Locate the cell with the specified text and output its (X, Y) center coordinate. 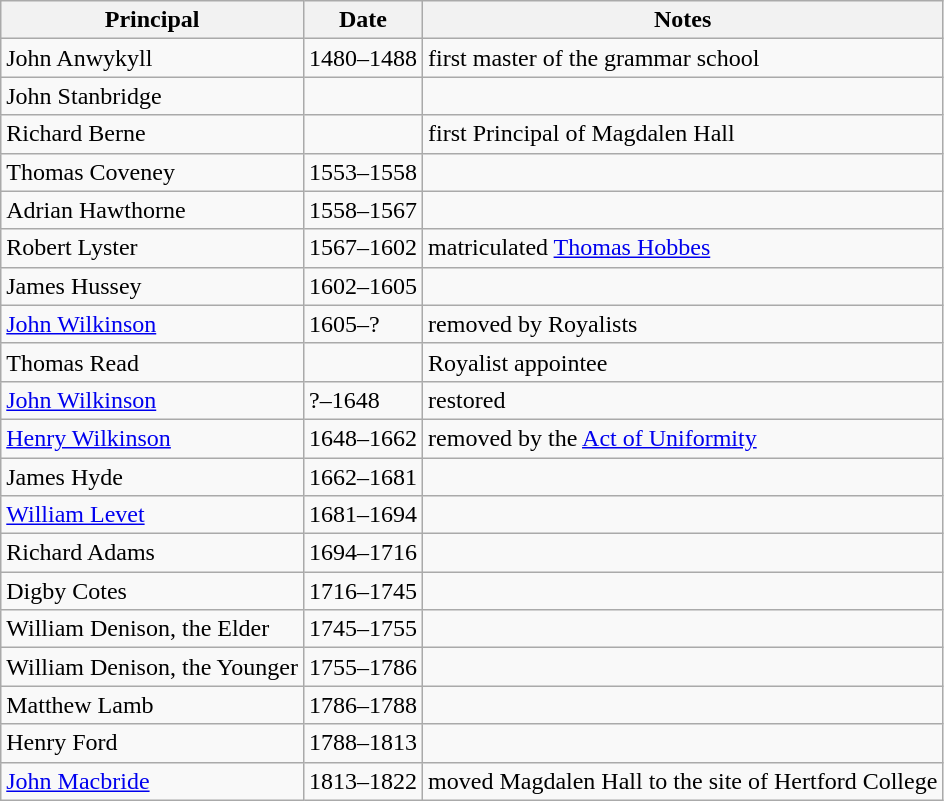
Robert Lyster (152, 248)
1605–? (362, 324)
1681–1694 (362, 515)
James Hussey (152, 286)
removed by Royalists (683, 324)
1558–1567 (362, 210)
Principal (152, 20)
John Macbride (152, 781)
Adrian Hawthorne (152, 210)
Digby Cotes (152, 591)
1788–1813 (362, 743)
1694–1716 (362, 553)
William Denison, the Younger (152, 667)
first Principal of Magdalen Hall (683, 134)
1553–1558 (362, 172)
1648–1662 (362, 438)
1567–1602 (362, 248)
removed by the Act of Uniformity (683, 438)
Richard Adams (152, 553)
1662–1681 (362, 477)
Henry Wilkinson (152, 438)
1716–1745 (362, 591)
Date (362, 20)
matriculated Thomas Hobbes (683, 248)
restored (683, 400)
Matthew Lamb (152, 705)
William Denison, the Elder (152, 629)
1602–1605 (362, 286)
Notes (683, 20)
James Hyde (152, 477)
Richard Berne (152, 134)
John Anwykyll (152, 58)
1480–1488 (362, 58)
Royalist appointee (683, 362)
first master of the grammar school (683, 58)
Thomas Coveney (152, 172)
1813–1822 (362, 781)
?–1648 (362, 400)
1786–1788 (362, 705)
John Stanbridge (152, 96)
Henry Ford (152, 743)
1745–1755 (362, 629)
moved Magdalen Hall to the site of Hertford College (683, 781)
1755–1786 (362, 667)
William Levet (152, 515)
Thomas Read (152, 362)
